Identify which cell holds the provided text, then report its (x, y) central coordinate. 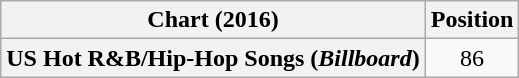
Position (472, 20)
Chart (2016) (213, 20)
US Hot R&B/Hip-Hop Songs (Billboard) (213, 58)
86 (472, 58)
